Provide the [x, y] coordinate of the cell's center where the given text is located.  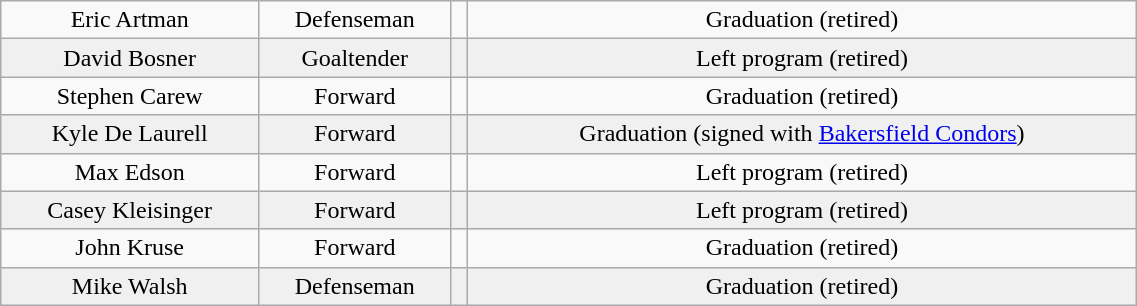
Max Edson [130, 172]
Goaltender [355, 58]
Mike Walsh [130, 286]
Casey Kleisinger [130, 210]
Stephen Carew [130, 96]
Graduation (signed with Bakersfield Condors) [802, 134]
John Kruse [130, 248]
Eric Artman [130, 20]
Kyle De Laurell [130, 134]
David Bosner [130, 58]
